Determine the [X, Y] coordinate at the center of the cell enclosing the given text.  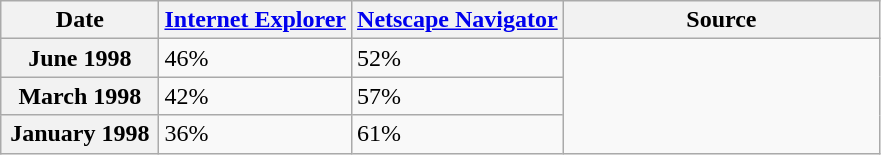
June 1998 [80, 58]
61% [458, 134]
Internet Explorer [256, 20]
57% [458, 96]
46% [256, 58]
52% [458, 58]
March 1998 [80, 96]
42% [256, 96]
Date [80, 20]
Source [721, 20]
January 1998 [80, 134]
Netscape Navigator [458, 20]
36% [256, 134]
